Detect which cell encompasses the target text, then output its (x, y) center coordinate. 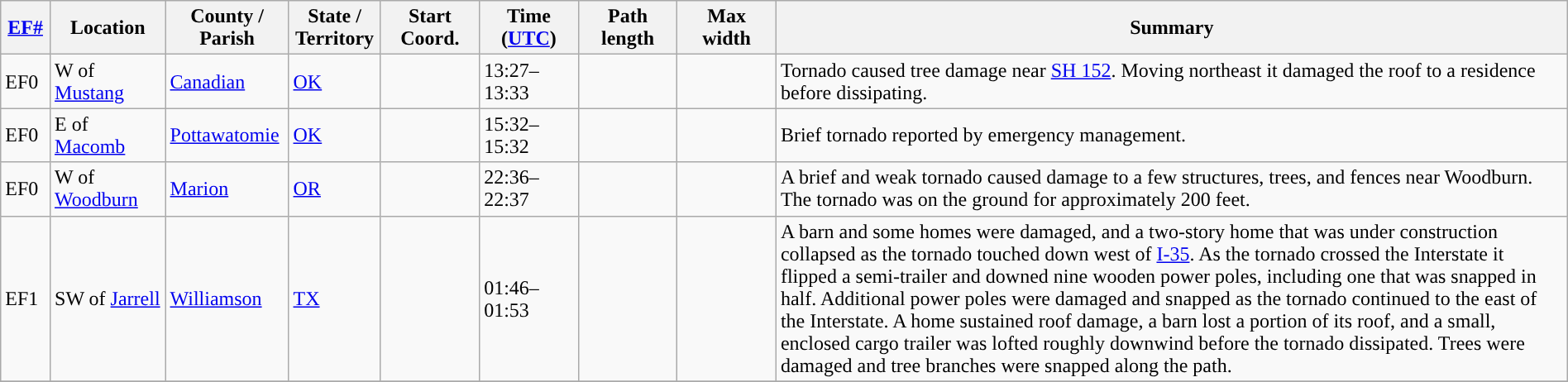
W of Woodburn (108, 189)
Max width (727, 28)
15:32–15:32 (529, 136)
State / Territory (334, 28)
13:27–13:33 (529, 81)
E of Macomb (108, 136)
Pottawatomie (227, 136)
Marion (227, 189)
Location (108, 28)
Tornado caused tree damage near SH 152. Moving northeast it damaged the roof to a residence before dissipating. (1171, 81)
W of Mustang (108, 81)
01:46–01:53 (529, 298)
Time (UTC) (529, 28)
Path length (628, 28)
Brief tornado reported by emergency management. (1171, 136)
Start Coord. (430, 28)
Summary (1171, 28)
Canadian (227, 81)
TX (334, 298)
SW of Jarrell (108, 298)
EF1 (26, 298)
County / Parish (227, 28)
Williamson (227, 298)
EF# (26, 28)
OR (334, 189)
22:36–22:37 (529, 189)
